Provide the [x, y] coordinate of the cell's center where the given text is located.  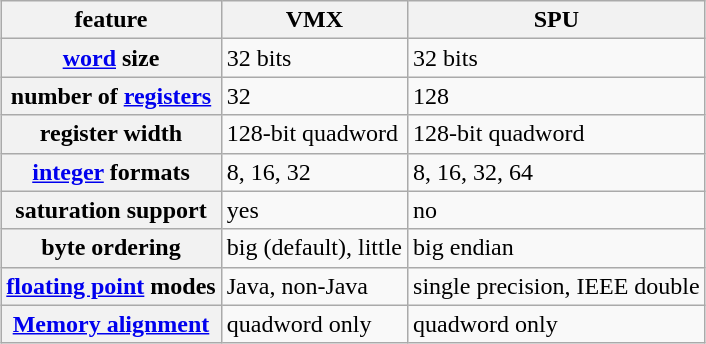
feature [111, 20]
saturation support [111, 210]
no [557, 210]
big (default), little [314, 248]
VMX [314, 20]
number of registers [111, 96]
8, 16, 32, 64 [557, 172]
Java, non-Java [314, 286]
Memory alignment [111, 324]
8, 16, 32 [314, 172]
integer formats [111, 172]
floating point modes [111, 286]
register width [111, 134]
single precision, IEEE double [557, 286]
32 [314, 96]
word size [111, 58]
128 [557, 96]
byte ordering [111, 248]
SPU [557, 20]
big endian [557, 248]
yes [314, 210]
